Identify which cell holds the provided text, then report its [x, y] central coordinate. 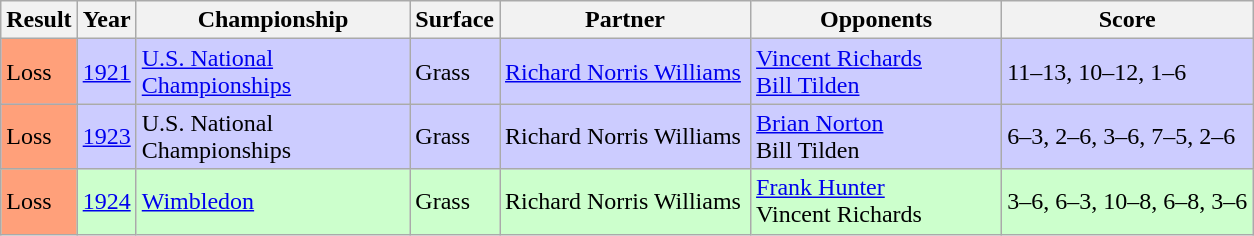
11–13, 10–12, 1–6 [1128, 72]
Wimbledon [273, 202]
Opponents [876, 20]
Surface [455, 20]
Year [106, 20]
Championship [273, 20]
1924 [106, 202]
Result [39, 20]
Partner [626, 20]
1921 [106, 72]
Brian Norton Bill Tilden [876, 136]
Score [1128, 20]
1923 [106, 136]
3–6, 6–3, 10–8, 6–8, 3–6 [1128, 202]
Frank Hunter Vincent Richards [876, 202]
6–3, 2–6, 3–6, 7–5, 2–6 [1128, 136]
Vincent Richards Bill Tilden [876, 72]
